Return the [X, Y] coordinate for the center point of the cell that contains the specified text.  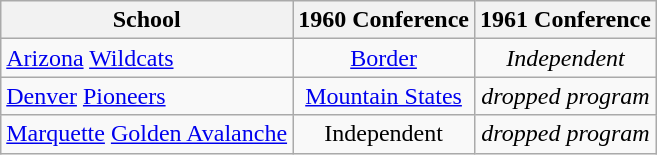
Marquette Golden Avalanche [147, 134]
Arizona Wildcats [147, 58]
Mountain States [384, 96]
Border [384, 58]
1961 Conference [566, 20]
Denver Pioneers [147, 96]
School [147, 20]
1960 Conference [384, 20]
